Provide the [X, Y] coordinate of the cell's center where the given text is located.  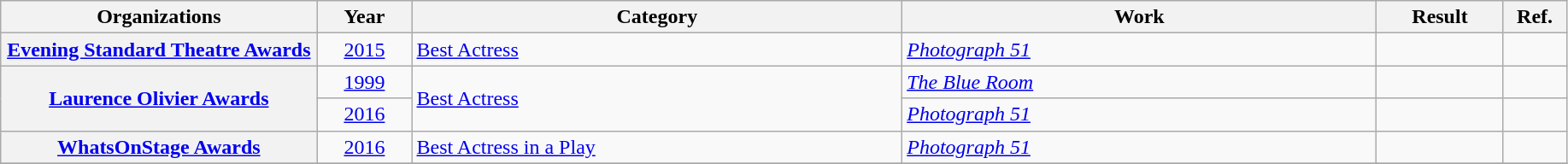
Year [364, 17]
Work [1140, 17]
Evening Standard Theatre Awards [159, 50]
Organizations [159, 17]
Best Actress in a Play [657, 147]
2015 [364, 50]
Category [657, 17]
Result [1440, 17]
The Blue Room [1140, 82]
WhatsOnStage Awards [159, 147]
1999 [364, 82]
Laurence Olivier Awards [159, 98]
Ref. [1535, 17]
